Capture the cell that displays the provided text and extract its (x, y) central coordinate. 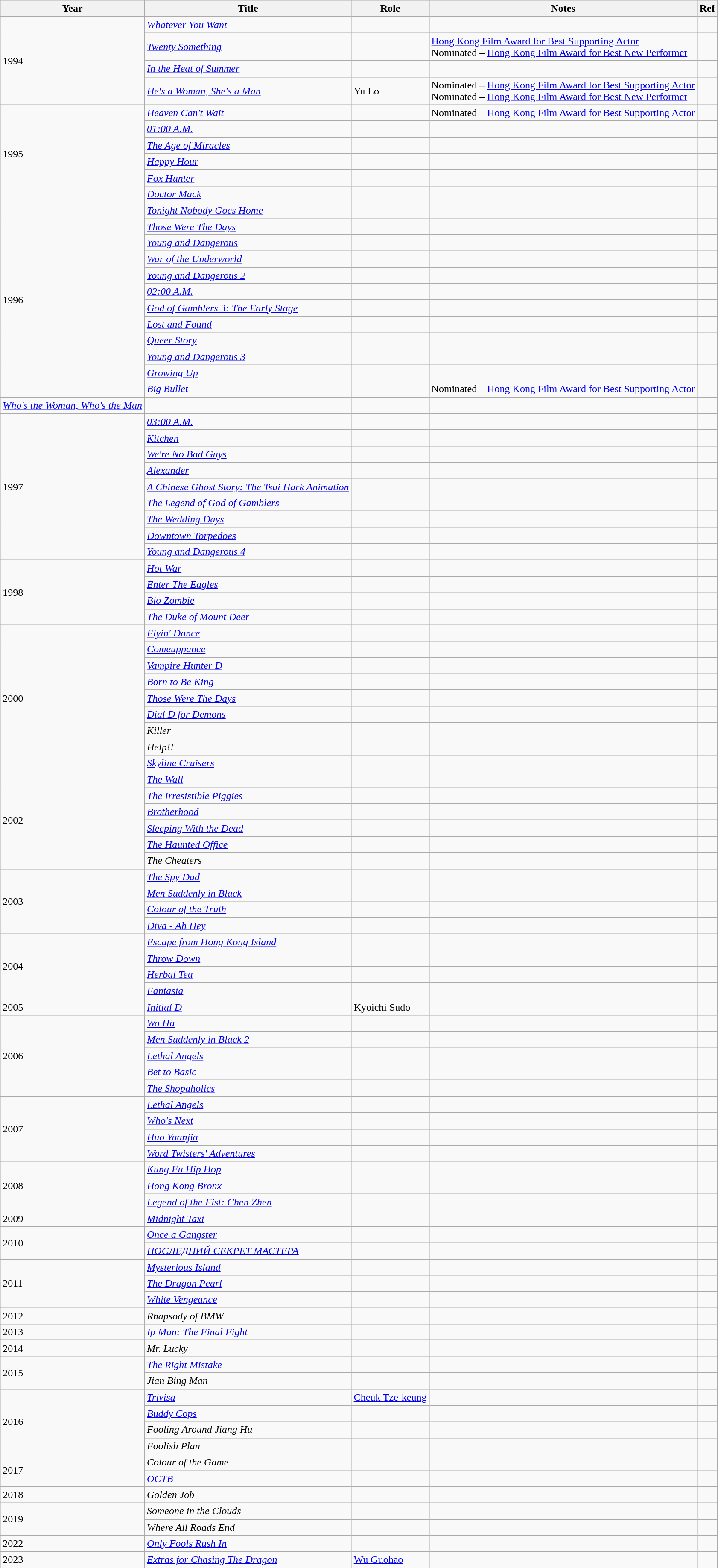
Herbal Tea (248, 974)
Yu Lo (390, 91)
Dial D for Demons (248, 714)
Doctor Mack (248, 194)
Born to Be King (248, 682)
Buddy Cops (248, 1413)
2013 (73, 1332)
2007 (73, 1129)
He's a Woman, She's a Man (248, 91)
The Haunted Office (248, 844)
Big Bullet (248, 389)
The Age of Miracles (248, 145)
2014 (73, 1348)
2012 (73, 1316)
Kitchen (248, 438)
Wo Hu (248, 1023)
Rhapsody of BMW (248, 1316)
Comeuppance (248, 649)
Initial D (248, 1007)
2003 (73, 901)
Twenty Something (248, 47)
Help!! (248, 747)
Mysterious Island (248, 1267)
2008 (73, 1186)
Fantasia (248, 991)
Flyin' Dance (248, 633)
The Right Mistake (248, 1365)
We're No Bad Guys (248, 454)
1998 (73, 592)
War of the Underworld (248, 259)
01:00 A.M. (248, 129)
The Irresistible Piggies (248, 796)
Foolish Plan (248, 1446)
Growing Up (248, 373)
Who's the Woman, Who's the Man (73, 405)
Fox Hunter (248, 178)
2022 (73, 1544)
Young and Dangerous 4 (248, 552)
Nominated – Hong Kong Film Award for Best Supporting ActorNominated – Hong Kong Film Award for Best New Performer (563, 91)
Whatever You Want (248, 25)
2016 (73, 1421)
Role (390, 9)
White Vengeance (248, 1300)
Young and Dangerous (248, 243)
Sleeping With the Dead (248, 828)
Hong Kong Film Award for Best Supporting ActorNominated – Hong Kong Film Award for Best New Performer (563, 47)
Year (73, 9)
Word Twisters' Adventures (248, 1153)
Colour of the Truth (248, 909)
Young and Dangerous 2 (248, 275)
Escape from Hong Kong Island (248, 942)
Title (248, 9)
Kung Fu Hip Hop (248, 1169)
Tonight Nobody Goes Home (248, 210)
Diva - Ah Hey (248, 926)
Killer (248, 730)
Huo Yuanjia (248, 1137)
Bet to Basic (248, 1072)
Colour of the Game (248, 1462)
Queer Story (248, 340)
The Spy Dad (248, 877)
ПОСЛЕДНИЙ СЕКРЕТ МАСТЕРА (248, 1251)
The Duke of Mount Deer (248, 617)
The Wedding Days (248, 519)
2002 (73, 820)
Lost and Found (248, 324)
Extras for Chasing The Dragon (248, 1560)
Who's Next (248, 1121)
Jian Bing Man (248, 1381)
Vampire Hunter D (248, 665)
2006 (73, 1056)
2018 (73, 1495)
2010 (73, 1243)
Young and Dangerous 3 (248, 357)
Enter The Eagles (248, 584)
OCTB (248, 1478)
Throw Down (248, 958)
Brotherhood (248, 812)
2005 (73, 1007)
Once a Gangster (248, 1234)
The Wall (248, 780)
Cheuk Tze-keung (390, 1397)
Only Fools Rush In (248, 1544)
Ip Man: The Final Fight (248, 1332)
2019 (73, 1519)
2009 (73, 1218)
Hong Kong Bronx (248, 1186)
Alexander (248, 470)
Trivisa (248, 1397)
In the Heat of Summer (248, 69)
The Cheaters (248, 861)
The Legend of God of Gamblers (248, 503)
Legend of the Fist: Chen Zhen (248, 1202)
1994 (73, 61)
Someone in the Clouds (248, 1511)
Golden Job (248, 1495)
Men Suddenly in Black 2 (248, 1040)
Midnight Taxi (248, 1218)
Happy Hour (248, 161)
Hot War (248, 568)
1997 (73, 487)
Ref (707, 9)
The Shopaholics (248, 1088)
2011 (73, 1284)
Where All Roads End (248, 1527)
2015 (73, 1373)
Wu Guohao (390, 1560)
Heaven Can't Wait (248, 113)
God of Gamblers 3: The Early Stage (248, 308)
1995 (73, 153)
Downtown Torpedoes (248, 536)
2017 (73, 1470)
02:00 A.M. (248, 292)
Men Suddenly in Black (248, 893)
2004 (73, 966)
Kyoichi Sudo (390, 1007)
Mr. Lucky (248, 1348)
2023 (73, 1560)
Notes (563, 9)
Fooling Around Jiang Hu (248, 1430)
Bio Zombie (248, 601)
1996 (73, 300)
03:00 A.M. (248, 422)
Skyline Cruisers (248, 763)
2000 (73, 698)
A Chinese Ghost Story: The Tsui Hark Animation (248, 487)
The Dragon Pearl (248, 1284)
